Pinpoint the cell where the given text exists, returning its (x, y) midpoint coordinate. 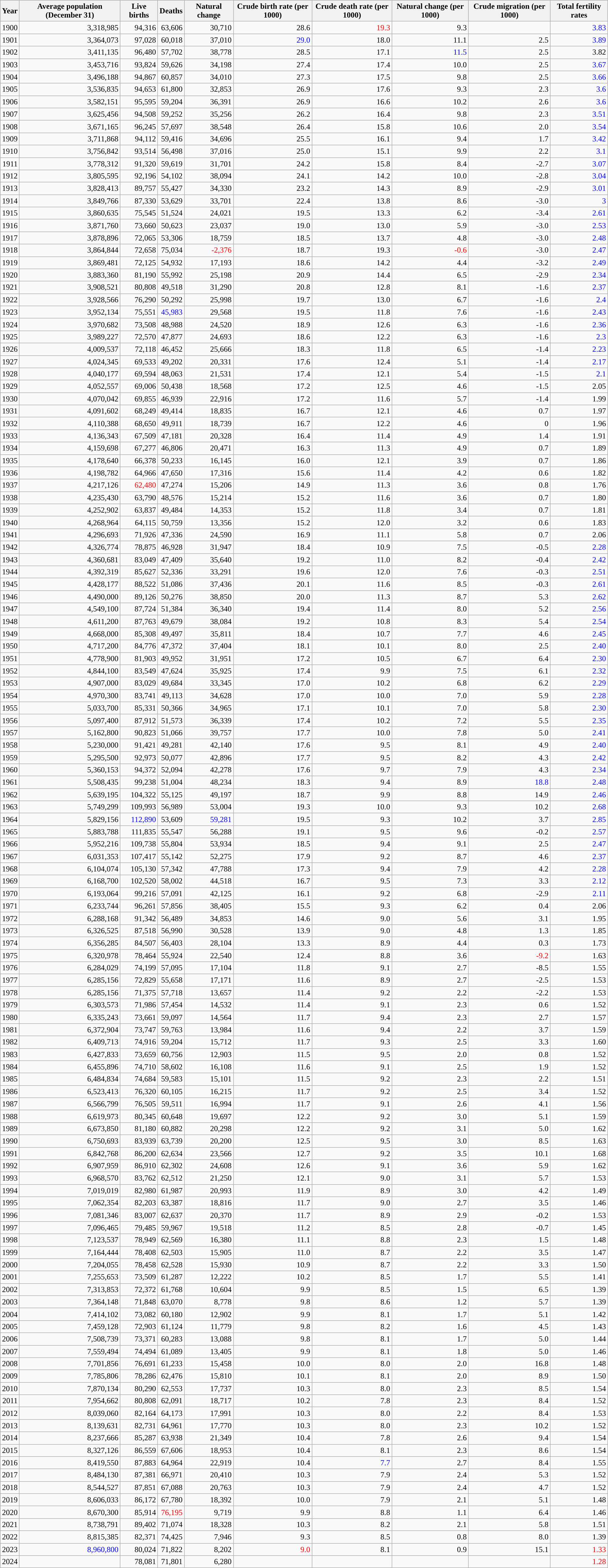
1.91 (579, 436)
1944 (10, 572)
1931 (10, 411)
1992 (10, 1166)
61,089 (171, 1351)
71,801 (171, 1562)
28.5 (273, 52)
61,800 (171, 89)
38,084 (209, 621)
69,533 (139, 362)
20.1 (273, 584)
1905 (10, 89)
9.7 (352, 770)
12,903 (209, 1054)
7,062,354 (70, 1203)
71,074 (171, 1524)
3.9 (430, 461)
1983 (10, 1054)
2.62 (579, 597)
16.6 (352, 102)
55,924 (171, 955)
10.8 (352, 621)
7,414,102 (70, 1314)
1969 (10, 881)
13.8 (352, 201)
1978 (10, 993)
47,877 (171, 337)
94,508 (139, 114)
78,081 (139, 1562)
59,252 (171, 114)
60,756 (171, 1054)
56,989 (171, 807)
1971 (10, 906)
1911 (10, 163)
18,816 (209, 1203)
73,659 (139, 1054)
1977 (10, 980)
17,737 (209, 1389)
16,215 (209, 1091)
89,126 (139, 597)
1940 (10, 522)
61,987 (171, 1191)
49,202 (171, 362)
56,990 (171, 931)
Crude birth rate (per 1000) (273, 11)
1904 (10, 77)
3.01 (579, 189)
37,010 (209, 40)
72,570 (139, 337)
46,928 (171, 547)
29,568 (209, 312)
1916 (10, 226)
6,455,896 (70, 1067)
8,670,300 (70, 1512)
7,508,739 (70, 1339)
73,508 (139, 324)
38,850 (209, 597)
6,356,285 (70, 943)
28.6 (273, 28)
2.56 (579, 609)
81,190 (139, 275)
4,009,537 (70, 349)
1913 (10, 189)
1967 (10, 856)
3.04 (579, 176)
11,779 (209, 1326)
6,104,074 (70, 869)
3.89 (579, 40)
2.51 (579, 572)
44,518 (209, 881)
82,164 (139, 1413)
3,989,227 (70, 337)
85,914 (139, 1512)
20,200 (209, 1141)
16,380 (209, 1240)
18.1 (273, 646)
1987 (10, 1104)
59,281 (209, 819)
49,497 (171, 634)
5,360,153 (70, 770)
7,123,537 (70, 1240)
16.3 (273, 448)
7,946 (209, 1537)
49,484 (171, 510)
4.7 (509, 1487)
83,049 (139, 559)
1980 (10, 1017)
62,476 (171, 1376)
63,739 (171, 1141)
59,626 (171, 65)
31,290 (209, 287)
1906 (10, 102)
47,372 (171, 646)
63,790 (139, 498)
1915 (10, 213)
1954 (10, 696)
25,666 (209, 349)
25,998 (209, 300)
34,010 (209, 77)
5,162,800 (70, 733)
47,181 (171, 436)
56,489 (171, 918)
-2.7 (509, 163)
2016 (10, 1463)
1926 (10, 349)
31,947 (209, 547)
47,336 (171, 535)
1959 (10, 758)
1964 (10, 819)
10,604 (209, 1289)
88,522 (139, 584)
3.42 (579, 139)
3,864,844 (70, 250)
55,547 (171, 832)
1918 (10, 250)
12.7 (273, 1154)
1927 (10, 362)
81,903 (139, 659)
109,738 (139, 844)
1909 (10, 139)
1941 (10, 535)
62,302 (171, 1166)
49,679 (171, 621)
1.81 (579, 510)
16,108 (209, 1067)
8.3 (430, 621)
4,024,345 (70, 362)
1961 (10, 782)
67,780 (171, 1500)
1932 (10, 424)
49,952 (171, 659)
6,326,525 (70, 931)
4,040,177 (70, 374)
83,762 (139, 1178)
82,980 (139, 1191)
1973 (10, 931)
73,747 (139, 1030)
24.1 (273, 176)
30,710 (209, 28)
33,345 (209, 683)
1.89 (579, 448)
75,551 (139, 312)
7,204,055 (70, 1265)
17,104 (209, 968)
2020 (10, 1512)
1.56 (579, 1104)
2000 (10, 1265)
37,436 (209, 584)
63,837 (139, 510)
1984 (10, 1067)
79,485 (139, 1228)
-0.4 (509, 559)
35,925 (209, 671)
96,261 (139, 906)
8,139,631 (70, 1426)
24,520 (209, 324)
2.8 (430, 1228)
4,970,300 (70, 696)
53,004 (209, 807)
48,576 (171, 498)
3.67 (579, 65)
1956 (10, 720)
64,173 (171, 1413)
0.4 (509, 906)
3,582,151 (70, 102)
-2.5 (509, 980)
15,930 (209, 1265)
69,006 (139, 386)
109,993 (139, 807)
16.8 (509, 1364)
1937 (10, 485)
86,910 (139, 1166)
74,684 (139, 1079)
35,256 (209, 114)
2023 (10, 1549)
2.12 (579, 881)
6,484,834 (70, 1079)
69,594 (139, 374)
3,878,896 (70, 238)
6,842,768 (70, 1154)
4,052,557 (70, 386)
1972 (10, 918)
60,105 (171, 1091)
60,882 (171, 1129)
3.66 (579, 77)
76,195 (171, 1512)
48,988 (171, 324)
4,668,000 (70, 634)
4,844,100 (70, 671)
47,624 (171, 671)
62,553 (171, 1389)
2.36 (579, 324)
13,657 (209, 993)
1.86 (579, 461)
3,952,134 (70, 312)
13,356 (209, 522)
1936 (10, 473)
2015 (10, 1450)
13,088 (209, 1339)
6,409,713 (70, 1042)
18.9 (273, 324)
5,952,216 (70, 844)
57,718 (171, 993)
20,370 (209, 1215)
60,857 (171, 77)
1938 (10, 498)
Natural change (209, 11)
5.6 (430, 918)
1952 (10, 671)
24,608 (209, 1166)
15.6 (273, 473)
4,428,177 (70, 584)
57,091 (171, 894)
-0.7 (509, 1228)
68,650 (139, 424)
1955 (10, 708)
18.8 (509, 782)
-8.5 (509, 968)
1907 (10, 114)
2.05 (579, 386)
9.6 (430, 832)
87,518 (139, 931)
17,171 (209, 980)
15,458 (209, 1364)
15,206 (209, 485)
47,409 (171, 559)
76,320 (139, 1091)
62,569 (171, 1240)
83,007 (139, 1215)
1948 (10, 621)
33,701 (209, 201)
57,697 (171, 126)
Live births (139, 11)
4,611,200 (70, 621)
6,907,959 (70, 1166)
6,372,904 (70, 1030)
80,290 (139, 1389)
3,849,766 (70, 201)
51,524 (171, 213)
1.60 (579, 1042)
5,097,400 (70, 720)
4,296,693 (70, 535)
0.9 (430, 1549)
1979 (10, 1005)
19.1 (273, 832)
0 (509, 424)
8,039,060 (70, 1413)
67,088 (171, 1487)
3,411,135 (70, 52)
5.2 (509, 609)
1974 (10, 943)
34,696 (209, 139)
18,328 (209, 1524)
4,159,698 (70, 448)
38,094 (209, 176)
46,452 (171, 349)
71,822 (171, 1549)
49,911 (171, 424)
3,860,635 (70, 213)
3 (579, 201)
1958 (10, 745)
22.4 (273, 201)
50,438 (171, 386)
62,528 (171, 1265)
1930 (10, 399)
72,065 (139, 238)
16.9 (273, 535)
42,278 (209, 770)
51,384 (171, 609)
53,306 (171, 238)
1968 (10, 869)
1919 (10, 263)
97,028 (139, 40)
14,353 (209, 510)
7,870,134 (70, 1389)
1982 (10, 1042)
75,034 (171, 250)
82,203 (139, 1203)
89,757 (139, 189)
1943 (10, 559)
64,961 (171, 1426)
1.47 (579, 1252)
Year (10, 11)
3.07 (579, 163)
1917 (10, 238)
87,912 (139, 720)
82,371 (139, 1537)
59,511 (171, 1104)
1953 (10, 683)
20,331 (209, 362)
1902 (10, 52)
76,505 (139, 1104)
1946 (10, 597)
1966 (10, 844)
72,903 (139, 1326)
1970 (10, 894)
3,496,188 (70, 77)
21,349 (209, 1438)
18,392 (209, 1500)
1920 (10, 275)
6.1 (509, 671)
2.49 (579, 263)
5,033,700 (70, 708)
49,197 (209, 795)
1.85 (579, 931)
85,308 (139, 634)
1.95 (579, 918)
49,113 (171, 696)
6,566,799 (70, 1104)
50,366 (171, 708)
49,414 (171, 411)
1901 (10, 40)
96,245 (139, 126)
42,896 (209, 758)
1960 (10, 770)
8,960,800 (70, 1549)
23,566 (209, 1154)
55,658 (171, 980)
57,342 (171, 869)
23,037 (209, 226)
3,364,073 (70, 40)
2.35 (579, 720)
3,805,595 (70, 176)
31,701 (209, 163)
61,233 (171, 1364)
1933 (10, 436)
Crude migration (per 1000) (509, 11)
2008 (10, 1364)
8,778 (209, 1302)
4,268,964 (70, 522)
2.17 (579, 362)
-3.2 (509, 263)
68,249 (139, 411)
22,540 (209, 955)
4,235,430 (70, 498)
3,869,481 (70, 263)
93,824 (139, 65)
42,140 (209, 745)
18.0 (352, 40)
-0.5 (509, 547)
2010 (10, 1389)
7,313,853 (70, 1289)
78,464 (139, 955)
60,648 (171, 1116)
22,916 (209, 399)
1965 (10, 832)
78,458 (139, 1265)
38,778 (209, 52)
17,770 (209, 1426)
5,508,435 (70, 782)
55,992 (171, 275)
3,453,716 (70, 65)
8,815,385 (70, 1537)
1922 (10, 300)
12.8 (352, 287)
4,907,000 (70, 683)
2.11 (579, 894)
7,364,148 (70, 1302)
3,711,868 (70, 139)
1910 (10, 151)
4,326,774 (70, 547)
64,115 (139, 522)
92,973 (139, 758)
2022 (10, 1537)
8,606,033 (70, 1500)
50,292 (171, 300)
25.0 (273, 151)
3.82 (579, 52)
1900 (10, 28)
8,544,527 (70, 1487)
58,002 (171, 881)
84,507 (139, 943)
72,372 (139, 1289)
14.6 (273, 918)
7,019,019 (70, 1191)
2006 (10, 1339)
1.1 (430, 1512)
3,871,760 (70, 226)
1934 (10, 448)
20,410 (209, 1475)
1988 (10, 1116)
1935 (10, 461)
52,336 (171, 572)
1.9 (509, 1067)
50,077 (171, 758)
26.4 (273, 126)
111,835 (139, 832)
2012 (10, 1413)
74,425 (171, 1537)
20,993 (209, 1191)
-2.2 (509, 993)
4,178,640 (70, 461)
34,628 (209, 696)
85,627 (139, 572)
42,125 (209, 894)
1.76 (579, 485)
3,908,521 (70, 287)
1.3 (509, 931)
6,335,243 (70, 1017)
14,532 (209, 1005)
39,757 (209, 733)
73,509 (139, 1277)
56,288 (209, 832)
1986 (10, 1091)
74,710 (139, 1067)
Crude death rate (per 1000) (352, 11)
1912 (10, 176)
30,528 (209, 931)
61,768 (171, 1289)
80,024 (139, 1549)
1975 (10, 955)
-3.4 (509, 213)
2019 (10, 1500)
1997 (10, 1228)
3,970,682 (70, 324)
3,756,842 (70, 151)
34,198 (209, 65)
1.41 (579, 1277)
4,778,900 (70, 659)
7.2 (430, 720)
3,318,985 (70, 28)
1.43 (579, 1326)
53,934 (209, 844)
18,953 (209, 1450)
18,759 (209, 238)
4,070,042 (70, 399)
2.54 (579, 621)
90,823 (139, 733)
36,340 (209, 609)
57,095 (171, 968)
94,112 (139, 139)
17.9 (273, 856)
4,549,100 (70, 609)
1999 (10, 1252)
14,564 (209, 1017)
45,983 (171, 312)
105,130 (139, 869)
91,320 (139, 163)
38,405 (209, 906)
89,402 (139, 1524)
46,939 (171, 399)
67,606 (171, 1450)
20.9 (273, 275)
1924 (10, 324)
7,081,346 (70, 1215)
1921 (10, 287)
2.32 (579, 671)
94,653 (139, 89)
21,531 (209, 374)
9,719 (209, 1512)
2.57 (579, 832)
37,016 (209, 151)
6,280 (209, 1562)
Average population (December 31) (70, 11)
74,494 (139, 1351)
15,810 (209, 1376)
0.3 (509, 943)
6,619,973 (70, 1116)
51,573 (171, 720)
16,145 (209, 461)
36,391 (209, 102)
2.9 (430, 1215)
3,625,456 (70, 114)
61,124 (171, 1326)
4,110,388 (70, 424)
6,031,353 (70, 856)
34,330 (209, 189)
1908 (10, 126)
99,238 (139, 782)
36,339 (209, 720)
-2,376 (209, 250)
50,759 (171, 522)
102,520 (139, 881)
59,583 (171, 1079)
5,749,299 (70, 807)
5,883,788 (70, 832)
1.44 (579, 1339)
1.33 (579, 1549)
2014 (10, 1438)
51,004 (171, 782)
1.96 (579, 424)
8,738,791 (70, 1524)
16.0 (273, 461)
87,724 (139, 609)
2.68 (579, 807)
99,216 (139, 894)
56,498 (171, 151)
1.8 (430, 1351)
15,712 (209, 1042)
67,509 (139, 436)
46,806 (171, 448)
2018 (10, 1487)
95,595 (139, 102)
1.73 (579, 943)
49,281 (171, 745)
8,484,130 (70, 1475)
83,741 (139, 696)
7,164,444 (70, 1252)
93,514 (139, 151)
17,991 (209, 1413)
1963 (10, 807)
-2.8 (509, 176)
4,198,782 (70, 473)
8,202 (209, 1549)
8,327,126 (70, 1450)
6,673,850 (70, 1129)
59,619 (171, 163)
1.83 (579, 522)
1994 (10, 1191)
69,855 (139, 399)
3,536,835 (70, 89)
1996 (10, 1215)
2.43 (579, 312)
-9.2 (509, 955)
85,287 (139, 1438)
1923 (10, 312)
14.3 (352, 189)
13,984 (209, 1030)
75,545 (139, 213)
1.45 (579, 1228)
5,639,195 (70, 795)
4,091,602 (70, 411)
59,416 (171, 139)
86,559 (139, 1450)
3.83 (579, 28)
1.97 (579, 411)
24,693 (209, 337)
24,590 (209, 535)
15.5 (273, 906)
1929 (10, 386)
13,405 (209, 1351)
1903 (10, 65)
1.82 (579, 473)
49,684 (171, 683)
20,471 (209, 448)
71,926 (139, 535)
1985 (10, 1079)
3.54 (579, 126)
2024 (10, 1562)
19.6 (273, 572)
1.42 (579, 1314)
82,731 (139, 1426)
71,986 (139, 1005)
38,548 (209, 126)
2003 (10, 1302)
10.7 (352, 634)
1949 (10, 634)
13.7 (352, 238)
1.2 (430, 1302)
33,291 (209, 572)
49,518 (171, 287)
78,408 (139, 1252)
2017 (10, 1475)
31,951 (209, 659)
55,427 (171, 189)
1945 (10, 584)
37,404 (209, 646)
7.3 (430, 881)
3,671,165 (70, 126)
8,237,666 (70, 1438)
55,142 (171, 856)
18,717 (209, 1401)
8,419,550 (70, 1463)
59,097 (171, 1017)
19.7 (273, 300)
17.5 (352, 77)
11.2 (273, 1228)
50,276 (171, 597)
64,966 (139, 473)
6,968,570 (70, 1178)
19,518 (209, 1228)
47,788 (209, 869)
19,697 (209, 1116)
71,375 (139, 993)
1939 (10, 510)
73,082 (139, 1314)
48,063 (171, 374)
3,828,413 (70, 189)
73,371 (139, 1339)
62,503 (171, 1252)
1.99 (579, 399)
3.51 (579, 114)
18,568 (209, 386)
60,180 (171, 1314)
7,954,662 (70, 1401)
1928 (10, 374)
57,856 (171, 906)
71,848 (139, 1302)
72,829 (139, 980)
72,125 (139, 263)
87,883 (139, 1463)
50,233 (171, 461)
76,290 (139, 300)
4,392,319 (70, 572)
4,360,681 (70, 559)
60,283 (171, 1339)
1942 (10, 547)
5,230,000 (70, 745)
2.85 (579, 819)
6,427,833 (70, 1054)
57,702 (171, 52)
47,274 (171, 485)
15,214 (209, 498)
55,125 (171, 795)
94,372 (139, 770)
53,629 (171, 201)
1.6 (430, 1326)
12,902 (209, 1314)
48,234 (209, 782)
1976 (10, 968)
66,971 (171, 1475)
3,883,360 (70, 275)
87,851 (139, 1487)
1.80 (579, 498)
20,298 (209, 1129)
1951 (10, 659)
10.6 (430, 126)
58,602 (171, 1067)
4,717,200 (70, 646)
15,905 (209, 1252)
3,928,566 (70, 300)
91,421 (139, 745)
4.5 (509, 1326)
7,096,465 (70, 1228)
20,328 (209, 436)
2002 (10, 1289)
6,750,693 (70, 1141)
1914 (10, 201)
24.2 (273, 163)
6,193,064 (70, 894)
50,623 (171, 226)
61,287 (171, 1277)
63,387 (171, 1203)
7,459,128 (70, 1326)
76,691 (139, 1364)
84,776 (139, 646)
1998 (10, 1240)
1925 (10, 337)
27.3 (273, 77)
7,701,856 (70, 1364)
23.2 (273, 189)
91,342 (139, 918)
2005 (10, 1326)
2.46 (579, 795)
6,303,573 (70, 1005)
63,606 (171, 28)
1947 (10, 609)
1950 (10, 646)
10.5 (352, 659)
72,658 (139, 250)
1.4 (509, 436)
94,316 (139, 28)
6,233,744 (70, 906)
54,932 (171, 263)
107,417 (139, 856)
1.57 (579, 1017)
73,661 (139, 1017)
35,811 (209, 634)
92,196 (139, 176)
96,480 (139, 52)
19.0 (273, 226)
32,853 (209, 89)
86,200 (139, 1154)
1990 (10, 1141)
6,168,700 (70, 881)
2007 (10, 1351)
2.41 (579, 733)
78,949 (139, 1240)
7,559,494 (70, 1351)
52,275 (209, 856)
47,650 (171, 473)
Natural change (per 1000) (430, 11)
2004 (10, 1314)
86,172 (139, 1500)
6,523,413 (70, 1091)
4,252,902 (70, 510)
34,965 (209, 708)
1995 (10, 1203)
56,403 (171, 943)
63,938 (171, 1438)
2001 (10, 1277)
63,070 (171, 1302)
20.8 (273, 287)
78,875 (139, 547)
51,066 (171, 733)
83,549 (139, 671)
80,345 (139, 1116)
78,286 (139, 1376)
62,480 (139, 485)
55,804 (171, 844)
2021 (10, 1524)
1957 (10, 733)
6,284,029 (70, 968)
64,964 (171, 1463)
4,490,000 (70, 597)
66,378 (139, 461)
73,660 (139, 226)
29.0 (273, 40)
1.49 (579, 1191)
2011 (10, 1401)
25,198 (209, 275)
62,512 (171, 1178)
25.5 (273, 139)
16,994 (209, 1104)
4,136,343 (70, 436)
2.53 (579, 226)
6,288,168 (70, 918)
53,609 (171, 819)
87,381 (139, 1475)
62,637 (171, 1215)
5,829,156 (70, 819)
72,118 (139, 349)
17.3 (273, 869)
2009 (10, 1376)
17,193 (209, 263)
20,763 (209, 1487)
34,853 (209, 918)
7,785,806 (70, 1376)
51,086 (171, 584)
94,867 (139, 77)
1993 (10, 1178)
57,454 (171, 1005)
24,021 (209, 213)
28,104 (209, 943)
1981 (10, 1030)
81,180 (139, 1129)
83,939 (139, 1141)
87,763 (139, 621)
21,250 (209, 1178)
19.4 (273, 609)
3,778,312 (70, 163)
104,322 (139, 795)
Deaths (171, 11)
14.4 (352, 275)
11.9 (273, 1191)
17,316 (209, 473)
87,330 (139, 201)
18,835 (209, 411)
2.29 (579, 683)
60,018 (171, 40)
4.1 (509, 1104)
2.45 (579, 634)
-0.6 (430, 250)
2.23 (579, 349)
27.4 (273, 65)
52,094 (171, 770)
85,331 (139, 708)
5,295,500 (70, 758)
1.28 (579, 1562)
54,102 (171, 176)
18,739 (209, 424)
13.9 (273, 931)
1962 (10, 795)
112,890 (139, 819)
67,277 (139, 448)
74,916 (139, 1042)
83,029 (139, 683)
22,919 (209, 1463)
59,967 (171, 1228)
7,255,653 (70, 1277)
59,763 (171, 1030)
20.0 (273, 597)
1.68 (579, 1154)
26.2 (273, 114)
62,634 (171, 1154)
62,091 (171, 1401)
3.2 (430, 522)
15,101 (209, 1079)
6,320,978 (70, 955)
Total fertility rates (579, 11)
74,199 (139, 968)
2013 (10, 1426)
12,222 (209, 1277)
1991 (10, 1154)
4,217,126 (70, 485)
1989 (10, 1129)
35,640 (209, 559)
